Scan for the cell matching the given text and deliver its [x, y] coordinate at center. 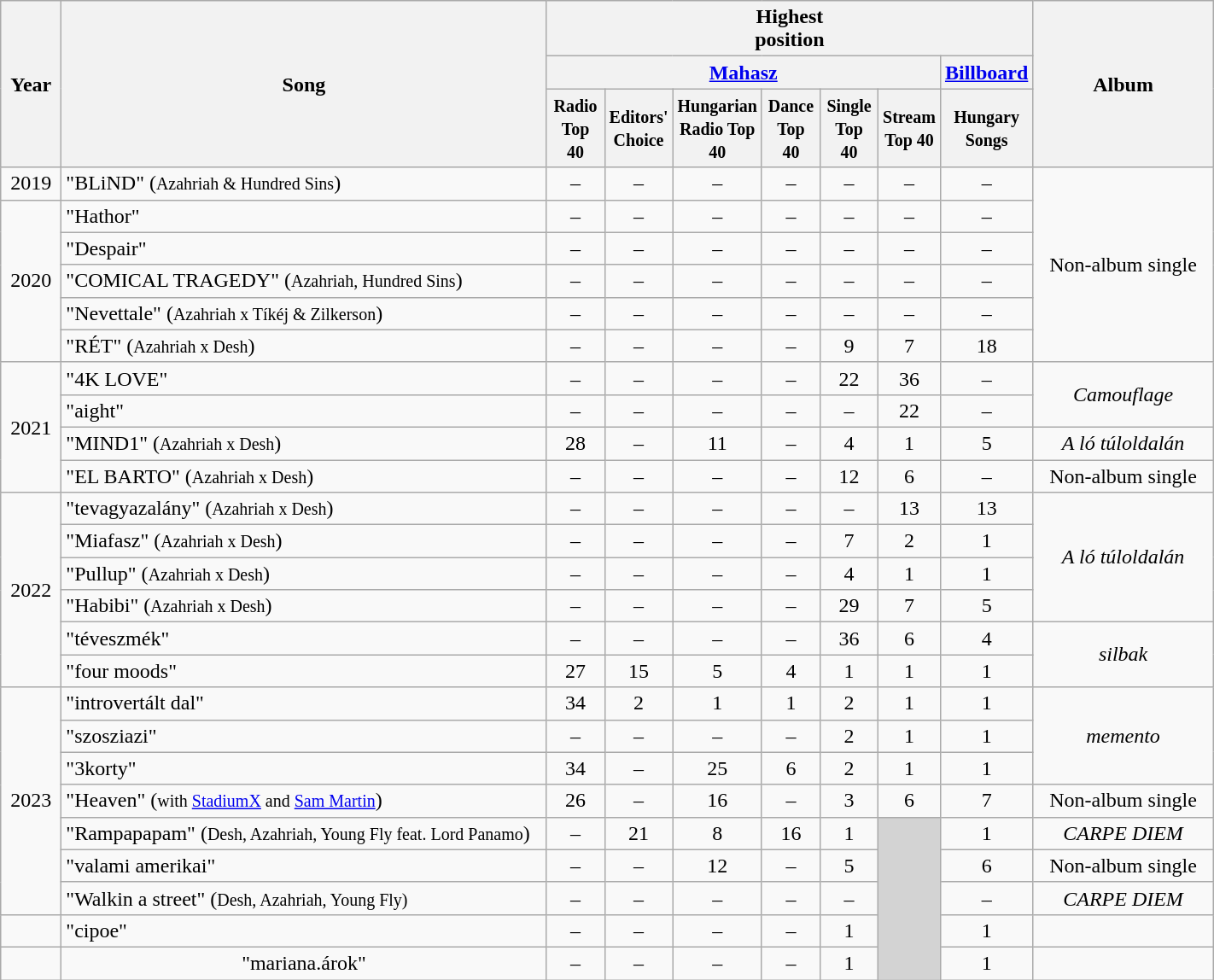
Hungarian Radio Top 40 [717, 128]
"Nevettale" (Azahriah x Tíkéj & Zilkerson) [304, 313]
Billboard [986, 73]
"szosziazi" [304, 736]
"Despair" [304, 248]
"introvertált dal" [304, 703]
2021 [31, 427]
"Rampapapam" (Desh, Azahriah, Young Fly feat. Lord Panamo) [304, 833]
"MIND1" (Azahriah x Desh) [304, 443]
"téveszmék" [304, 639]
26 [575, 801]
Camouflage [1124, 394]
"cipoe" [304, 930]
25 [717, 768]
29 [849, 606]
Hungary Songs [986, 128]
2022 [31, 590]
"valami amerikai" [304, 866]
9 [849, 346]
"Walkin a street" (Desh, Azahriah, Young Fly) [304, 898]
28 [575, 443]
"Miafasz" (Azahriah x Desh) [304, 541]
Single Top 40 [849, 128]
Mahasz [743, 73]
silbak [1124, 655]
"Habibi" (Azahriah x Desh) [304, 606]
"mariana.árok" [304, 963]
"Hathor" [304, 216]
"Heaven" (with StadiumX and Sam Martin) [304, 801]
Stream Top 40 [910, 128]
"four moods" [304, 671]
"BLiND" (Azahriah & Hundred Sins) [304, 184]
Song [304, 84]
"aight" [304, 411]
memento [1124, 736]
Highestposition [790, 29]
Dance Top 40 [791, 128]
Album [1124, 84]
3 [849, 801]
15 [639, 671]
"4K LOVE" [304, 378]
"RÉT" (Azahriah x Desh) [304, 346]
Year [31, 84]
21 [639, 833]
"EL BARTO" (Azahriah x Desh) [304, 475]
2020 [31, 281]
27 [575, 671]
11 [717, 443]
"Pullup" (Azahriah x Desh) [304, 574]
Editors' Choice [639, 128]
"3korty" [304, 768]
"tevagyazalány" (Azahriah x Desh) [304, 509]
"COMICAL TRAGEDY" (Azahriah, Hundred Sins) [304, 281]
2019 [31, 184]
18 [986, 346]
8 [717, 833]
Radio Top 40 [575, 128]
2023 [31, 801]
